Provide the (x, y) coordinate of the cell's center where the given text is located.  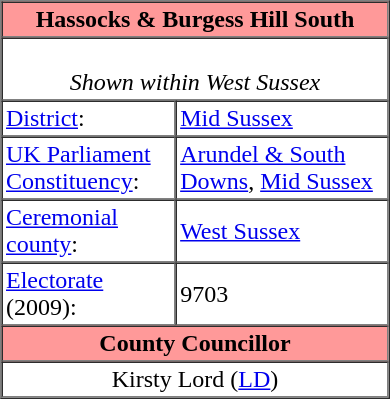
Kirsty Lord (LD) (196, 380)
County Councillor (196, 344)
District: (89, 118)
Mid Sussex (282, 118)
Arundel & South Downs, Mid Sussex (282, 168)
Shown within West Sussex (196, 70)
Ceremonial county: (89, 232)
9703 (282, 294)
West Sussex (282, 232)
UK Parliament Constituency: (89, 168)
Hassocks & Burgess Hill South (196, 20)
Electorate (2009): (89, 294)
